Locate the cell with the specified text and output its [x, y] center coordinate. 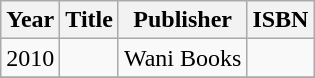
Title [90, 20]
Publisher [182, 20]
Year [30, 20]
ISBN [280, 20]
Wani Books [182, 58]
2010 [30, 58]
